From the cell containing the given text, extract its center point as (x, y) coordinate. 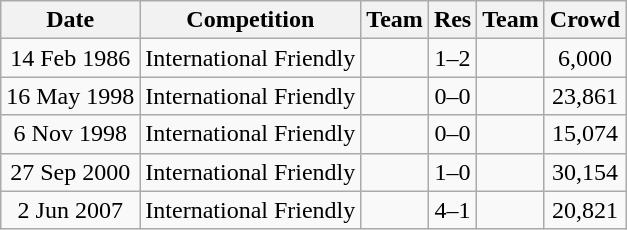
6 Nov 1998 (70, 134)
15,074 (584, 134)
16 May 1998 (70, 96)
2 Jun 2007 (70, 210)
Crowd (584, 20)
Competition (250, 20)
14 Feb 1986 (70, 58)
1–0 (452, 172)
1–2 (452, 58)
23,861 (584, 96)
27 Sep 2000 (70, 172)
Date (70, 20)
6,000 (584, 58)
Res (452, 20)
30,154 (584, 172)
20,821 (584, 210)
4–1 (452, 210)
